Return (X, Y) of the center of cell containing provided text 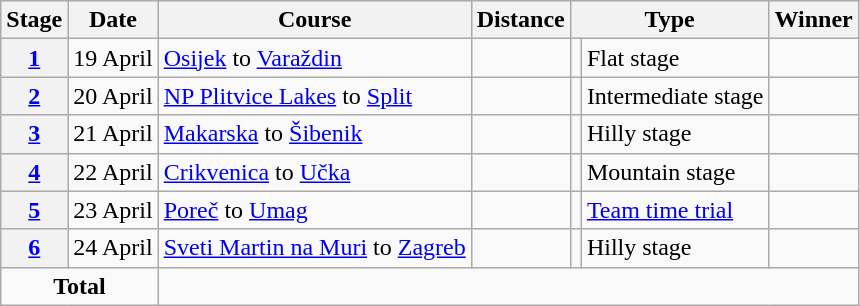
2 (34, 96)
21 April (113, 134)
Crikvenica to Učka (314, 172)
Course (314, 20)
Date (113, 20)
Flat stage (675, 58)
3 (34, 134)
23 April (113, 210)
1 (34, 58)
Sveti Martin na Muri to Zagreb (314, 248)
Mountain stage (675, 172)
Type (670, 20)
NP Plitvice Lakes to Split (314, 96)
19 April (113, 58)
Osijek to Varaždin (314, 58)
Total (80, 286)
24 April (113, 248)
Distance (520, 20)
Stage (34, 20)
Makarska to Šibenik (314, 134)
Winner (814, 20)
4 (34, 172)
Intermediate stage (675, 96)
22 April (113, 172)
20 April (113, 96)
Team time trial (675, 210)
5 (34, 210)
6 (34, 248)
Poreč to Umag (314, 210)
